Extract the (X, Y) coordinate from the center of the cell holding the provided text.  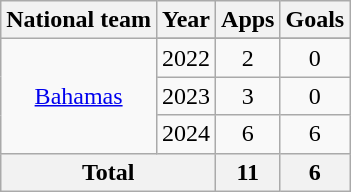
2022 (186, 58)
2023 (186, 96)
3 (248, 96)
National team (79, 20)
Total (108, 172)
11 (248, 172)
Goals (315, 20)
Bahamas (79, 96)
2024 (186, 134)
2 (248, 58)
Year (186, 20)
Apps (248, 20)
